From the cell containing the given text, extract its center point as [x, y] coordinate. 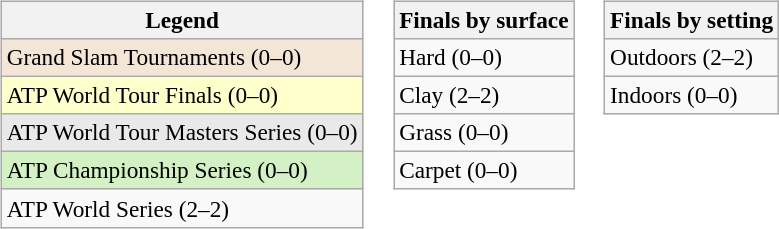
Grass (0–0) [484, 133]
ATP World Tour Finals (0–0) [182, 95]
Hard (0–0) [484, 57]
ATP World Series (2–2) [182, 208]
Indoors (0–0) [692, 95]
ATP Championship Series (0–0) [182, 171]
Outdoors (2–2) [692, 57]
Carpet (0–0) [484, 171]
Legend [182, 20]
Finals by setting [692, 20]
Grand Slam Tournaments (0–0) [182, 57]
Finals by surface [484, 20]
ATP World Tour Masters Series (0–0) [182, 133]
Clay (2–2) [484, 95]
